Search for the cell housing the specified text and yield its (x, y) center coordinate. 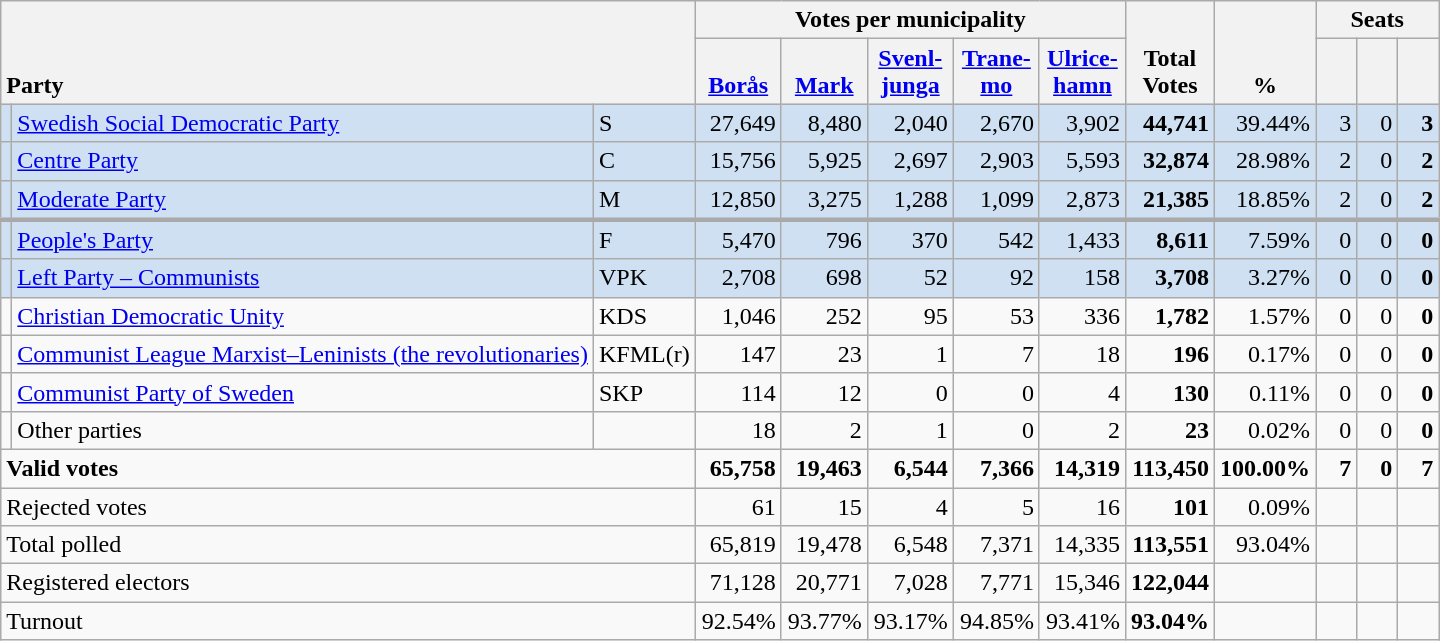
VPK (644, 278)
65,758 (738, 468)
16 (1082, 507)
1,099 (996, 200)
95 (910, 316)
2,670 (996, 123)
698 (824, 278)
53 (996, 316)
Total Votes (1170, 52)
2,873 (1082, 200)
People's Party (303, 240)
3.27% (1266, 278)
15 (824, 507)
Communist Party of Sweden (303, 392)
KFML(r) (644, 354)
Borås (738, 72)
5,925 (824, 161)
28.98% (1266, 161)
2,708 (738, 278)
336 (1082, 316)
14,335 (1082, 545)
71,128 (738, 583)
52 (910, 278)
6,544 (910, 468)
113,551 (1170, 545)
44,741 (1170, 123)
252 (824, 316)
Turnout (348, 621)
15,346 (1082, 583)
7,771 (996, 583)
S (644, 123)
1,288 (910, 200)
7,371 (996, 545)
19,463 (824, 468)
0.11% (1266, 392)
2,697 (910, 161)
3,708 (1170, 278)
5,593 (1082, 161)
% (1266, 52)
Other parties (303, 430)
C (644, 161)
1,433 (1082, 240)
Total polled (348, 545)
0.02% (1266, 430)
3,902 (1082, 123)
15,756 (738, 161)
113,450 (1170, 468)
542 (996, 240)
Swedish Social Democratic Party (303, 123)
12 (824, 392)
8,611 (1170, 240)
1,046 (738, 316)
796 (824, 240)
6,548 (910, 545)
114 (738, 392)
14,319 (1082, 468)
Left Party – Communists (303, 278)
Trane- mo (996, 72)
8,480 (824, 123)
32,874 (1170, 161)
19,478 (824, 545)
3,275 (824, 200)
SKP (644, 392)
61 (738, 507)
7.59% (1266, 240)
0.17% (1266, 354)
122,044 (1170, 583)
M (644, 200)
93.17% (910, 621)
Party (348, 52)
27,649 (738, 123)
12,850 (738, 200)
5,470 (738, 240)
Communist League Marxist–Leninists (the revolutionaries) (303, 354)
Moderate Party (303, 200)
39.44% (1266, 123)
93.41% (1082, 621)
Votes per municipality (910, 20)
0.09% (1266, 507)
93.77% (824, 621)
196 (1170, 354)
7,028 (910, 583)
20,771 (824, 583)
158 (1082, 278)
101 (1170, 507)
5 (996, 507)
94.85% (996, 621)
KDS (644, 316)
Ulrice- hamn (1082, 72)
65,819 (738, 545)
2,903 (996, 161)
92.54% (738, 621)
100.00% (1266, 468)
Seats (1378, 20)
18.85% (1266, 200)
Svenl- junga (910, 72)
370 (910, 240)
Valid votes (348, 468)
2,040 (910, 123)
Christian Democratic Unity (303, 316)
1.57% (1266, 316)
21,385 (1170, 200)
1,782 (1170, 316)
147 (738, 354)
Centre Party (303, 161)
F (644, 240)
Rejected votes (348, 507)
Mark (824, 72)
7,366 (996, 468)
92 (996, 278)
Registered electors (348, 583)
130 (1170, 392)
